Provide the [x, y] coordinate of the cell's center where the given text is located.  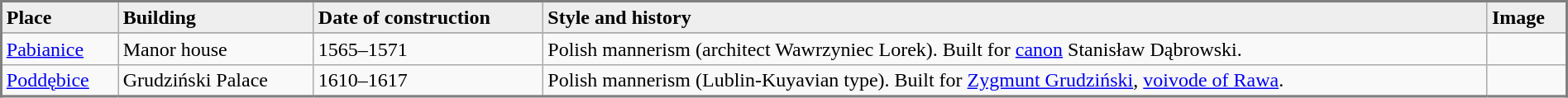
Poddębice [60, 80]
Grudziński Palace [216, 80]
1610–1617 [428, 80]
1565–1571 [428, 49]
Date of construction [428, 18]
Pabianice [60, 49]
Polish mannerism (architect Wawrzyniec Lorek). Built for canon Stanisław Dąbrowski. [1016, 49]
Place [60, 18]
Style and history [1016, 18]
Building [216, 18]
Polish mannerism (Lublin-Kuyavian type). Built for Zygmunt Grudziński, voivode of Rawa. [1016, 80]
Manor house [216, 49]
Image [1527, 18]
